Pinpoint the cell where the given text exists, returning its [x, y] midpoint coordinate. 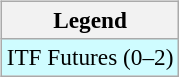
ITF Futures (0–2) [90, 57]
Legend [90, 20]
